Search for the cell housing the specified text and yield its [X, Y] center coordinate. 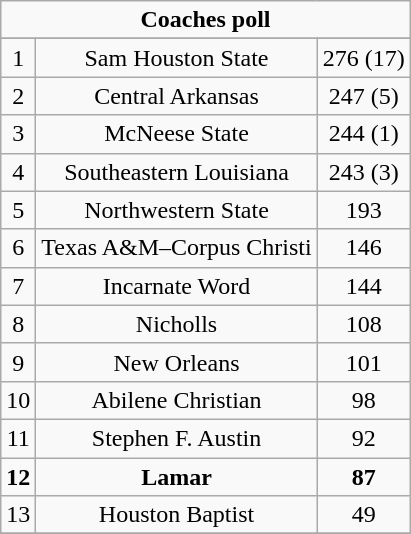
Texas A&M–Corpus Christi [176, 248]
New Orleans [176, 362]
193 [364, 210]
7 [18, 286]
Nicholls [176, 324]
10 [18, 400]
Lamar [176, 477]
98 [364, 400]
Southeastern Louisiana [176, 172]
4 [18, 172]
244 (1) [364, 134]
12 [18, 477]
243 (3) [364, 172]
Central Arkansas [176, 96]
247 (5) [364, 96]
8 [18, 324]
11 [18, 438]
9 [18, 362]
3 [18, 134]
Stephen F. Austin [176, 438]
49 [364, 515]
6 [18, 248]
13 [18, 515]
92 [364, 438]
Northwestern State [176, 210]
146 [364, 248]
108 [364, 324]
McNeese State [176, 134]
Coaches poll [206, 20]
Incarnate Word [176, 286]
Houston Baptist [176, 515]
87 [364, 477]
Sam Houston State [176, 58]
144 [364, 286]
Abilene Christian [176, 400]
1 [18, 58]
101 [364, 362]
5 [18, 210]
276 (17) [364, 58]
2 [18, 96]
